Return [x, y] of the center of cell containing provided text 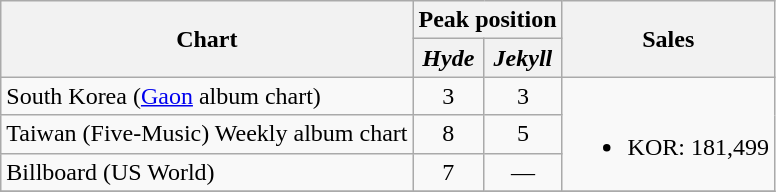
5 [523, 134]
KOR: 181,499 [668, 134]
Chart [207, 39]
Billboard (US World) [207, 172]
7 [448, 172]
South Korea (Gaon album chart) [207, 96]
Taiwan (Five-Music) Weekly album chart [207, 134]
— [523, 172]
Hyde [448, 58]
Sales [668, 39]
8 [448, 134]
Peak position [488, 20]
Jekyll [523, 58]
